Output the (x, y) coordinate of the center of the cell containing the given text.  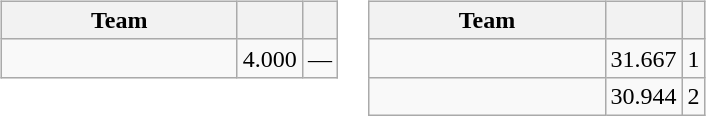
1 (694, 58)
31.667 (644, 58)
2 (694, 96)
— (320, 58)
4.000 (270, 58)
30.944 (644, 96)
